Find where the given text appears and provide that cell's center as (X, Y) coordinate. 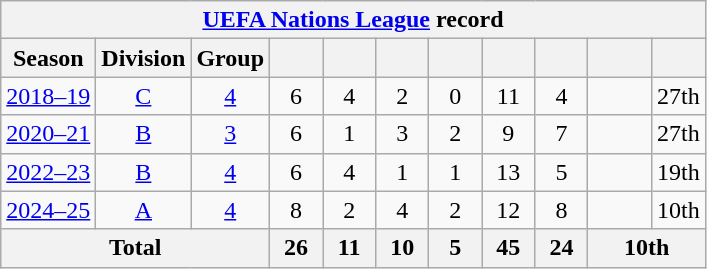
26 (296, 248)
0 (456, 96)
C (144, 96)
10 (402, 248)
Total (136, 248)
7 (562, 134)
24 (562, 248)
2020–21 (48, 134)
UEFA Nations League record (353, 20)
13 (508, 172)
19th (678, 172)
2018–19 (48, 96)
12 (508, 210)
A (144, 210)
Division (144, 58)
2022–23 (48, 172)
Season (48, 58)
Group (230, 58)
9 (508, 134)
2024–25 (48, 210)
45 (508, 248)
